For the text-containing cell, return its midpoint in (x, y) coordinate format. 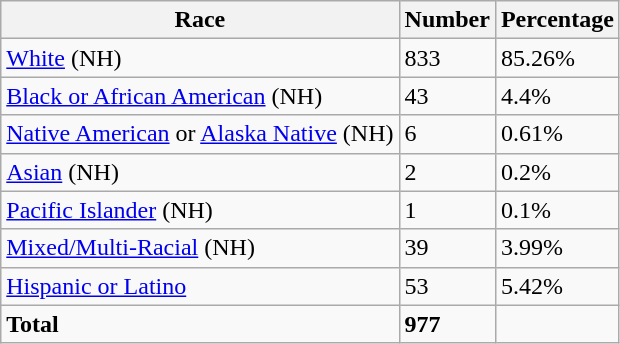
2 (447, 172)
85.26% (557, 58)
833 (447, 58)
Mixed/Multi-Racial (NH) (200, 248)
Percentage (557, 20)
4.4% (557, 96)
5.42% (557, 286)
39 (447, 248)
977 (447, 324)
3.99% (557, 248)
White (NH) (200, 58)
Asian (NH) (200, 172)
Pacific Islander (NH) (200, 210)
Hispanic or Latino (200, 286)
1 (447, 210)
43 (447, 96)
Race (200, 20)
0.61% (557, 134)
53 (447, 286)
0.2% (557, 172)
Number (447, 20)
Native American or Alaska Native (NH) (200, 134)
Black or African American (NH) (200, 96)
Total (200, 324)
0.1% (557, 210)
6 (447, 134)
